Locate the cell with the specified text and output its (X, Y) center coordinate. 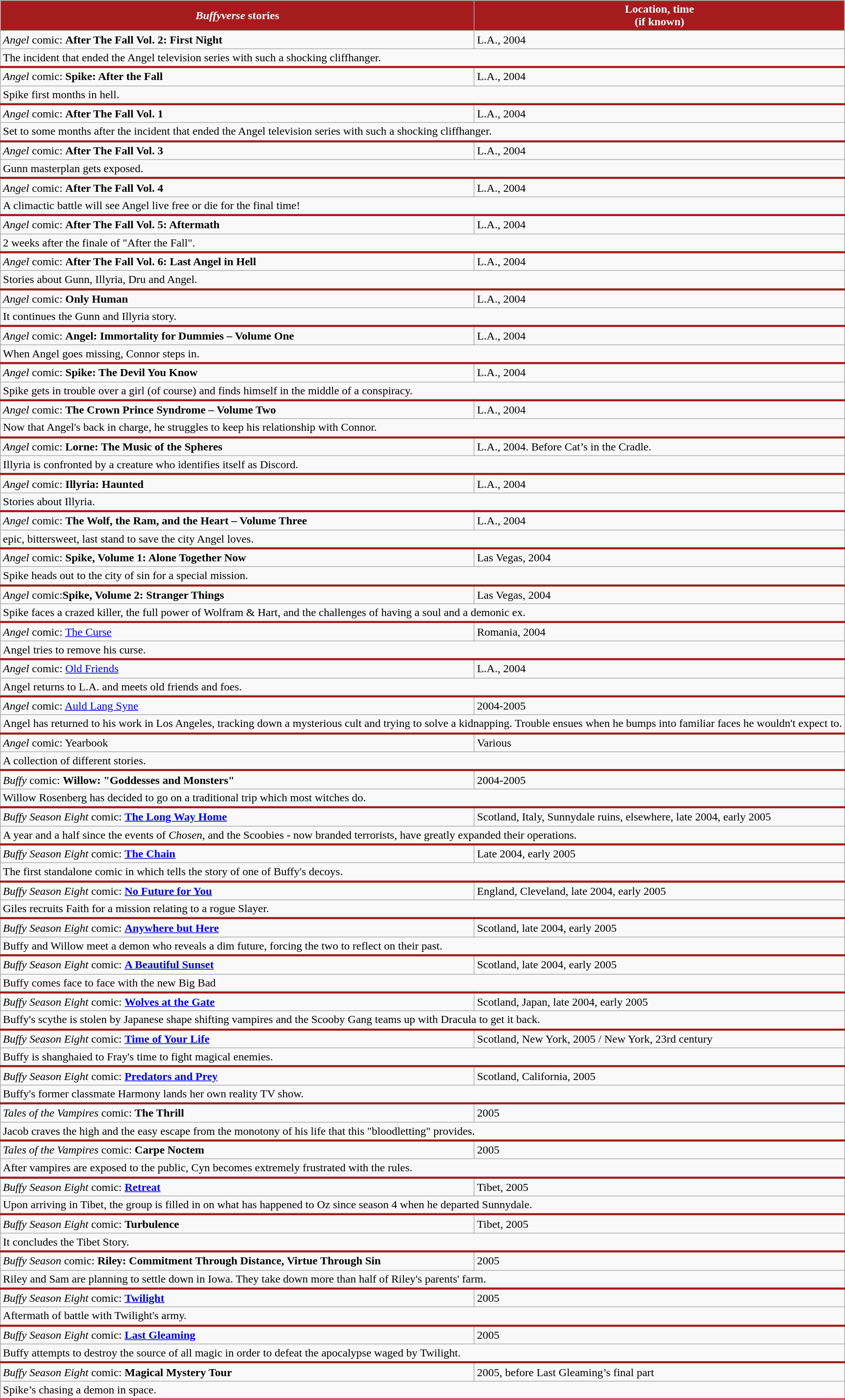
Scotland, California, 2005 (660, 1076)
Buffy Season Eight comic: The Long Way Home (238, 817)
Willow Rosenberg has decided to go on a traditional trip which most witches do. (422, 798)
Angel returns to L.A. and meets old friends and foes. (422, 687)
The incident that ended the Angel television series with such a shocking cliffhanger. (422, 58)
Angel comic: Old Friends (238, 668)
Buffy comes face to face with the new Big Bad (422, 983)
Angel comic: After The Fall Vol. 5: Aftermath (238, 225)
Buffy comic: Willow: "Goddesses and Monsters" (238, 780)
Angel comic: After The Fall Vol. 2: First Night (238, 40)
epic, bittersweet, last stand to save the city Angel loves. (422, 539)
Angel comic: Yearbook (238, 743)
Buffy's former classmate Harmony lands her own reality TV show. (422, 1094)
Gunn masterplan gets exposed. (422, 169)
Scotland, New York, 2005 / New York, 23rd century (660, 1039)
Buffy Season Eight comic: Twilight (238, 1298)
A year and a half since the events of Chosen, and the Scoobies - now branded terrorists, have greatly expanded their operations. (422, 835)
Angel tries to remove his curse. (422, 650)
Spike gets in trouble over a girl (of course) and finds himself in the middle of a conspiracy. (422, 391)
Angel comic: Lorne: The Music of the Spheres (238, 447)
Buffy Season Eight comic: A Beautiful Sunset (238, 965)
Buffy attempts to destroy the source of all magic in order to defeat the apocalypse waged by Twilight. (422, 1353)
Illyria is confronted by a creature who identifies itself as Discord. (422, 465)
Buffy and Willow meet a demon who reveals a dim future, forcing the two to reflect on their past. (422, 946)
Late 2004, early 2005 (660, 854)
Angel comic: The Curse (238, 631)
It continues the Gunn and Illyria story. (422, 317)
Riley and Sam are planning to settle down in Iowa. They take down more than half of Riley's parents' farm. (422, 1279)
Buffy Season Eight comic: Magical Mystery Tour (238, 1372)
L.A., 2004. Before Cat’s in the Cradle. (660, 447)
Scotland, Japan, late 2004, early 2005 (660, 1002)
Spike heads out to the city of sin for a special mission. (422, 576)
Buffy Season Eight comic: Anywhere but Here (238, 928)
Various (660, 743)
Angel comic: Only Human (238, 298)
It concludes the Tibet Story. (422, 1242)
2 weeks after the finale of "After the Fall". (422, 243)
Giles recruits Faith for a mission relating to a rogue Slayer. (422, 909)
Angel comic: Spike: The Devil You Know (238, 372)
Set to some months after the incident that ended the Angel television series with such a shocking cliffhanger. (422, 132)
Buffy's scythe is stolen by Japanese shape shifting vampires and the Scooby Gang teams up with Dracula to get it back. (422, 1020)
Angel comic: After The Fall Vol. 6: Last Angel in Hell (238, 261)
Tales of the Vampires comic: The Thrill (238, 1113)
The first standalone comic in which tells the story of one of Buffy's decoys. (422, 872)
Jacob craves the high and the easy escape from the monotony of his life that this "bloodletting" provides. (422, 1131)
Angel comic: Spike, Volume 1: Alone Together Now (238, 558)
Buffy Season Eight comic: Turbulence (238, 1224)
Buffy Season Eight comic: Last Gleaming (238, 1335)
Buffy Season Eight comic: Time of Your Life (238, 1039)
England, Cleveland, late 2004, early 2005 (660, 891)
A collection of different stories. (422, 761)
Angel comic: Illyria: Haunted (238, 484)
Angel comic: Angel: Immortality for Dummies – Volume One (238, 335)
Location, time(if known) (660, 16)
Stories about Illyria. (422, 502)
Buffy Season Eight comic: No Future for You (238, 891)
Spike faces a crazed killer, the full power of Wolfram & Hart, and the challenges of having a soul and a demonic ex. (422, 613)
Angel comic: Auld Lang Syne (238, 706)
Buffy Season Eight comic: Wolves at the Gate (238, 1002)
Romania, 2004 (660, 631)
After vampires are exposed to the public, Cyn becomes extremely frustrated with the rules. (422, 1168)
Buffy is shanghaied to Fray's time to fight magical enemies. (422, 1057)
Aftermath of battle with Twilight's army. (422, 1316)
Angel comic: After The Fall Vol. 3 (238, 151)
Buffy Season Eight comic: Retreat (238, 1187)
Tales of the Vampires comic: Carpe Noctem (238, 1150)
Buffy Season Eight comic: The Chain (238, 854)
Spike’s chasing a demon in space. (422, 1390)
Upon arriving in Tibet, the group is filled in on what has happened to Oz since season 4 when he departed Sunnydale. (422, 1205)
Stories about Gunn, Illyria, Dru and Angel. (422, 280)
Buffy Season Eight comic: Predators and Prey (238, 1076)
Angel comic: After The Fall Vol. 1 (238, 114)
Angel comic:Spike, Volume 2: Stranger Things (238, 595)
A climactic battle will see Angel live free or die for the final time! (422, 206)
Now that Angel's back in charge, he struggles to keep his relationship with Connor. (422, 428)
Buffyverse stories (238, 16)
When Angel goes missing, Connor steps in. (422, 354)
Angel comic: The Wolf, the Ram, and the Heart – Volume Three (238, 521)
2005, before Last Gleaming’s final part (660, 1372)
Angel comic: After The Fall Vol. 4 (238, 188)
Scotland, Italy, Sunnydale ruins, elsewhere, late 2004, early 2005 (660, 817)
Angel comic: The Crown Prince Syndrome – Volume Two (238, 410)
Angel comic: Spike: After the Fall (238, 76)
Spike first months in hell. (422, 95)
Buffy Season comic: Riley: Commitment Through Distance, Virtue Through Sin (238, 1261)
